Search for the cell housing the specified text and yield its [x, y] center coordinate. 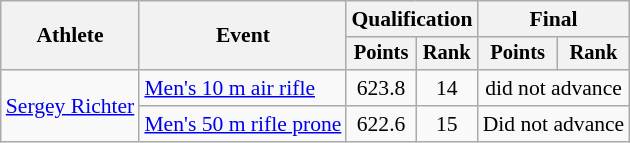
623.8 [380, 88]
622.6 [380, 124]
Qualification [412, 19]
Athlete [70, 36]
did not advance [554, 88]
14 [447, 88]
Final [554, 19]
Event [242, 36]
Men's 50 m rifle prone [242, 124]
Did not advance [554, 124]
Sergey Richter [70, 106]
15 [447, 124]
Men's 10 m air rifle [242, 88]
